Determine the [X, Y] coordinate at the center of the cell enclosing the given text.  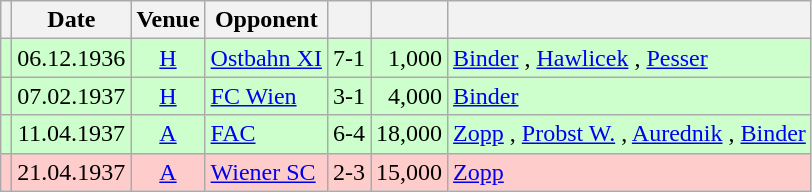
15,000 [410, 172]
Binder [630, 96]
Venue [168, 20]
06.12.1936 [72, 58]
4,000 [410, 96]
Ostbahn XI [266, 58]
1,000 [410, 58]
Opponent [266, 20]
Binder , Hawlicek , Pesser [630, 58]
Wiener SC [266, 172]
3-1 [348, 96]
18,000 [410, 134]
7-1 [348, 58]
6-4 [348, 134]
21.04.1937 [72, 172]
Date [72, 20]
FC Wien [266, 96]
07.02.1937 [72, 96]
2-3 [348, 172]
11.04.1937 [72, 134]
FAC [266, 134]
Zopp , Probst W. , Aurednik , Binder [630, 134]
Zopp [630, 172]
